Pinpoint the cell where the given text exists, returning its (X, Y) midpoint coordinate. 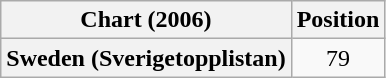
Chart (2006) (146, 20)
79 (338, 58)
Position (338, 20)
Sweden (Sverigetopplistan) (146, 58)
